Identify which cell holds the provided text, then report its [X, Y] central coordinate. 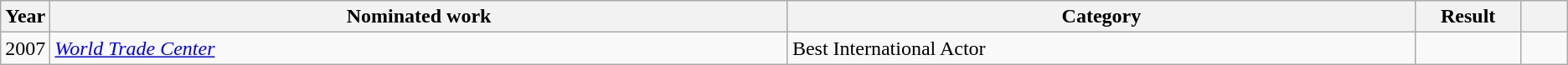
Year [25, 17]
World Trade Center [419, 48]
Best International Actor [1101, 48]
Category [1101, 17]
Nominated work [419, 17]
Result [1467, 17]
2007 [25, 48]
